Capture the cell that displays the provided text and extract its (x, y) central coordinate. 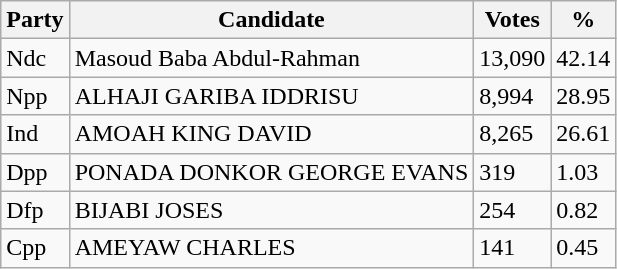
141 (512, 248)
Votes (512, 20)
AMEYAW CHARLES (272, 248)
Masoud Baba Abdul-Rahman (272, 58)
Dpp (35, 172)
0.45 (584, 248)
1.03 (584, 172)
26.61 (584, 134)
BIJABI JOSES (272, 210)
Ind (35, 134)
PONADA DONKOR GEORGE EVANS (272, 172)
% (584, 20)
Party (35, 20)
42.14 (584, 58)
Ndc (35, 58)
254 (512, 210)
13,090 (512, 58)
Candidate (272, 20)
Cpp (35, 248)
Dfp (35, 210)
8,994 (512, 96)
ALHAJI GARIBA IDDRISU (272, 96)
AMOAH KING DAVID (272, 134)
0.82 (584, 210)
319 (512, 172)
Npp (35, 96)
8,265 (512, 134)
28.95 (584, 96)
